Identify which cell holds the provided text, then report its (X, Y) central coordinate. 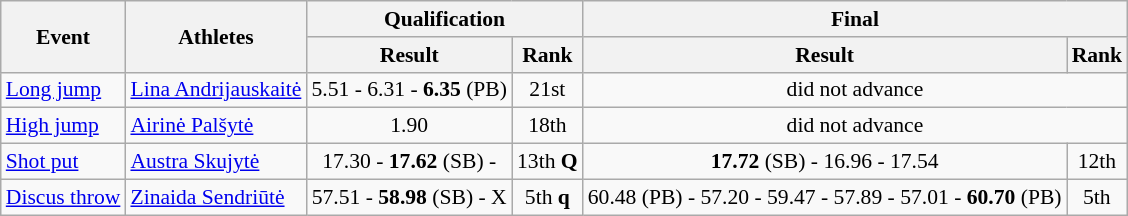
13th Q (548, 162)
Shot put (64, 162)
Long jump (64, 90)
60.48 (PB) - 57.20 - 59.47 - 57.89 - 57.01 - 60.70 (PB) (825, 197)
Austra Skujytė (216, 162)
5th q (548, 197)
1.90 (409, 126)
Athletes (216, 36)
57.51 - 58.98 (SB) - X (409, 197)
Final (855, 19)
5.51 - 6.31 - 6.35 (PB) (409, 90)
17.72 (SB) - 16.96 - 17.54 (825, 162)
Event (64, 36)
12th (1098, 162)
Zinaida Sendriūtė (216, 197)
17.30 - 17.62 (SB) - (409, 162)
18th (548, 126)
Lina Andrijauskaitė (216, 90)
Qualification (444, 19)
5th (1098, 197)
Airinė Palšytė (216, 126)
Discus throw (64, 197)
High jump (64, 126)
21st (548, 90)
